Search for the cell housing the specified text and yield its (x, y) center coordinate. 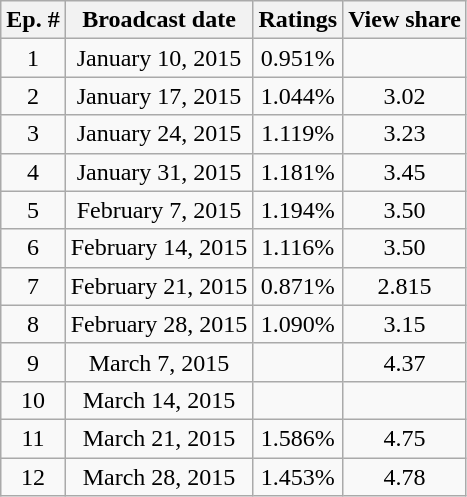
February 7, 2015 (159, 210)
3.23 (405, 134)
8 (33, 324)
4.37 (405, 362)
2.815 (405, 286)
9 (33, 362)
Ep. # (33, 20)
10 (33, 400)
1.116% (298, 248)
Ratings (298, 20)
March 28, 2015 (159, 477)
February 21, 2015 (159, 286)
2 (33, 96)
3.45 (405, 172)
4.75 (405, 438)
March 21, 2015 (159, 438)
1.044% (298, 96)
5 (33, 210)
3 (33, 134)
1.181% (298, 172)
6 (33, 248)
1.119% (298, 134)
February 28, 2015 (159, 324)
12 (33, 477)
7 (33, 286)
Broadcast date (159, 20)
1 (33, 58)
0.871% (298, 286)
March 7, 2015 (159, 362)
4.78 (405, 477)
1.586% (298, 438)
3.02 (405, 96)
February 14, 2015 (159, 248)
1.453% (298, 477)
January 24, 2015 (159, 134)
3.15 (405, 324)
0.951% (298, 58)
1.194% (298, 210)
11 (33, 438)
4 (33, 172)
1.090% (298, 324)
View share (405, 20)
March 14, 2015 (159, 400)
January 17, 2015 (159, 96)
January 31, 2015 (159, 172)
January 10, 2015 (159, 58)
